Output the [X, Y] coordinate of the center of the cell containing the given text.  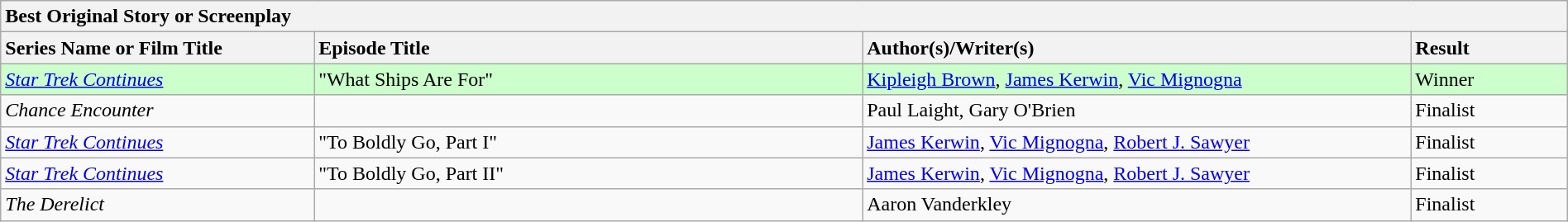
Episode Title [589, 48]
Author(s)/Writer(s) [1136, 48]
Aaron Vanderkley [1136, 205]
Series Name or Film Title [157, 48]
Kipleigh Brown, James Kerwin, Vic Mignogna [1136, 79]
"To Boldly Go, Part I" [589, 142]
Paul Laight, Gary O'Brien [1136, 111]
Winner [1489, 79]
Result [1489, 48]
"To Boldly Go, Part II" [589, 173]
The Derelict [157, 205]
Chance Encounter [157, 111]
Best Original Story or Screenplay [784, 17]
"What Ships Are For" [589, 79]
